Extract the (X, Y) coordinate from the center of the cell holding the provided text.  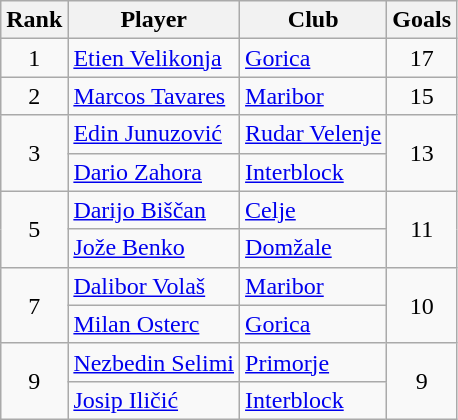
Jože Benko (154, 248)
13 (422, 153)
Nezbedin Selimi (154, 362)
15 (422, 96)
Edin Junuzović (154, 134)
3 (34, 153)
1 (34, 58)
Dalibor Volaš (154, 286)
Milan Osterc (154, 324)
17 (422, 58)
Dario Zahora (154, 172)
Club (314, 20)
Player (154, 20)
2 (34, 96)
Goals (422, 20)
7 (34, 305)
Domžale (314, 248)
11 (422, 229)
10 (422, 305)
Rank (34, 20)
Rudar Velenje (314, 134)
Primorje (314, 362)
Marcos Tavares (154, 96)
5 (34, 229)
Josip Iličić (154, 400)
Etien Velikonja (154, 58)
Celje (314, 210)
Darijo Biščan (154, 210)
